Locate the cell with the specified text and output its (x, y) center coordinate. 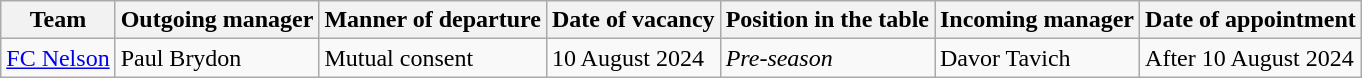
Position in the table (827, 20)
After 10 August 2024 (1251, 58)
Pre-season (827, 58)
Team (58, 20)
Davor Tavich (1036, 58)
Date of vacancy (633, 20)
Outgoing manager (217, 20)
10 August 2024 (633, 58)
Incoming manager (1036, 20)
Mutual consent (432, 58)
Paul Brydon (217, 58)
Manner of departure (432, 20)
FC Nelson (58, 58)
Date of appointment (1251, 20)
